Output the (x, y) coordinate of the center of the cell containing the given text.  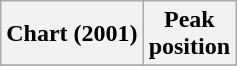
Chart (2001) (72, 34)
Peakposition (189, 34)
